Pinpoint the cell where the given text exists, returning its (x, y) midpoint coordinate. 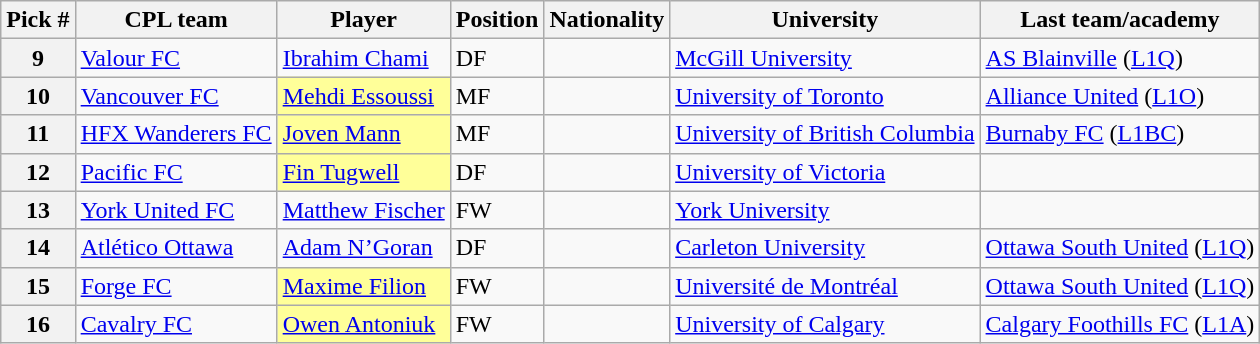
Nationality (607, 20)
HFX Wanderers FC (176, 134)
York University (825, 210)
Matthew Fischer (364, 210)
Forge FC (176, 286)
Valour FC (176, 58)
Carleton University (825, 248)
University of British Columbia (825, 134)
University of Toronto (825, 96)
AS Blainville (L1Q) (1120, 58)
University (825, 20)
Position (497, 20)
16 (38, 324)
Calgary Foothills FC (L1A) (1120, 324)
Burnaby FC (L1BC) (1120, 134)
Pacific FC (176, 172)
Last team/academy (1120, 20)
9 (38, 58)
15 (38, 286)
CPL team (176, 20)
14 (38, 248)
Fin Tugwell (364, 172)
10 (38, 96)
13 (38, 210)
McGill University (825, 58)
Maxime Filion (364, 286)
York United FC (176, 210)
Ibrahim Chami (364, 58)
Cavalry FC (176, 324)
Université de Montréal (825, 286)
Joven Mann (364, 134)
Player (364, 20)
Atlético Ottawa (176, 248)
11 (38, 134)
Pick # (38, 20)
University of Calgary (825, 324)
Adam N’Goran (364, 248)
Mehdi Essoussi (364, 96)
Vancouver FC (176, 96)
Owen Antoniuk (364, 324)
Alliance United (L1O) (1120, 96)
12 (38, 172)
University of Victoria (825, 172)
